Return the (x, y) coordinate for the center point of the cell that contains the specified text.  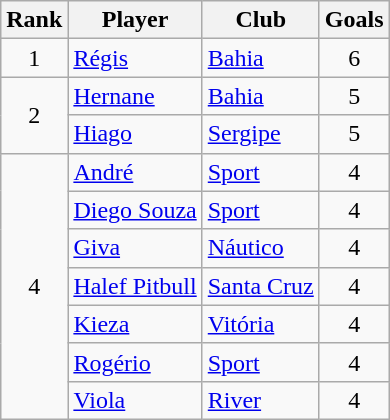
Player (135, 20)
Kieza (135, 324)
Régis (135, 58)
2 (34, 115)
André (135, 172)
Viola (135, 400)
Giva (135, 248)
Hiago (135, 134)
Goals (354, 20)
Sergipe (260, 134)
Santa Cruz (260, 286)
River (260, 400)
6 (354, 58)
Rank (34, 20)
Club (260, 20)
Halef Pitbull (135, 286)
Náutico (260, 248)
Vitória (260, 324)
Hernane (135, 96)
Diego Souza (135, 210)
Rogério (135, 362)
1 (34, 58)
